From the cell containing the given text, extract its center point as [x, y] coordinate. 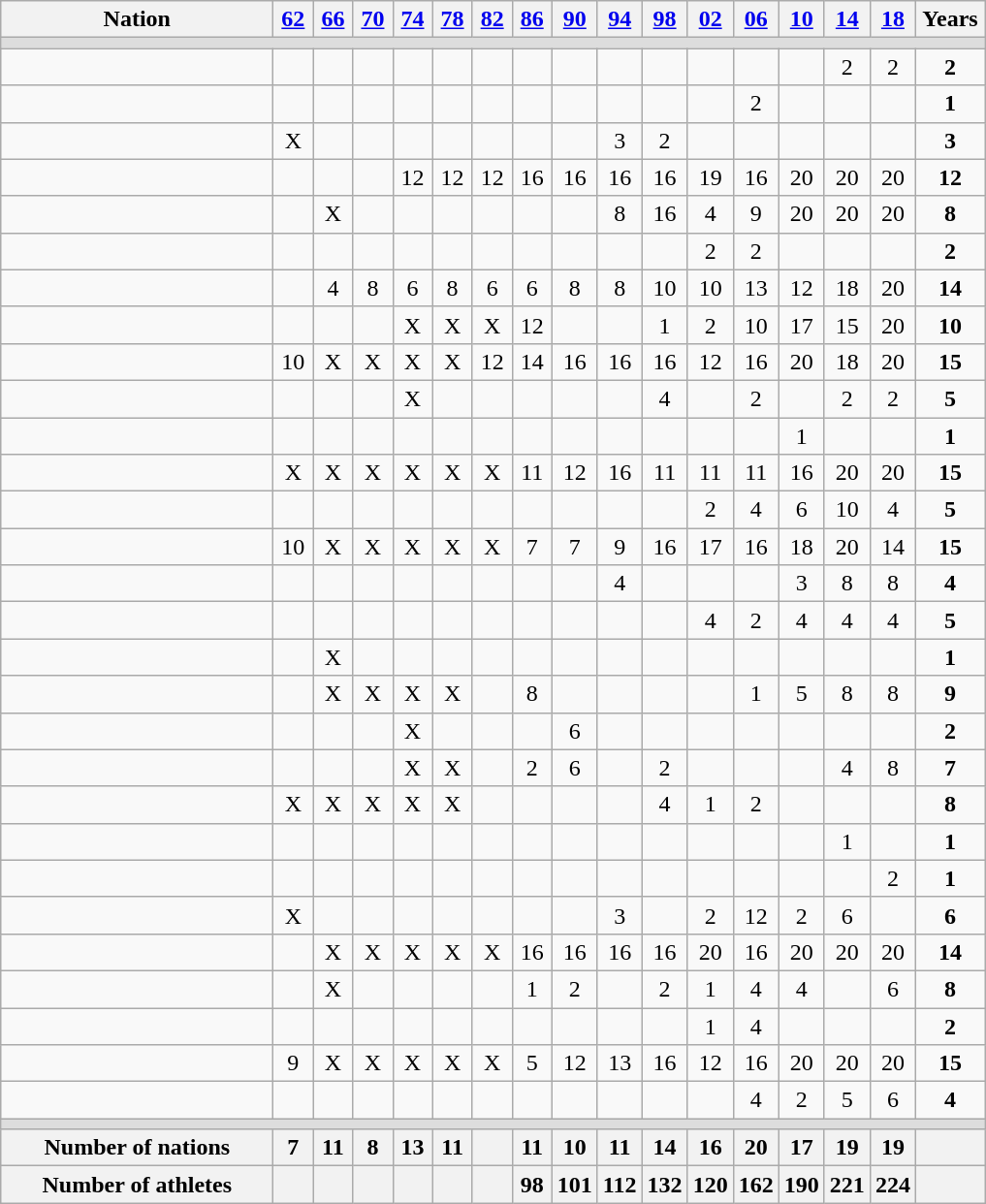
Nation [138, 19]
02 [710, 19]
162 [756, 1185]
Number of nations [138, 1148]
90 [574, 19]
74 [413, 19]
78 [452, 19]
101 [574, 1185]
224 [892, 1185]
86 [531, 19]
221 [847, 1185]
62 [293, 19]
Years [950, 19]
94 [620, 19]
Number of athletes [138, 1185]
112 [620, 1185]
70 [372, 19]
66 [334, 19]
132 [665, 1185]
06 [756, 19]
82 [493, 19]
190 [801, 1185]
120 [710, 1185]
